Identify which cell holds the provided text, then report its (x, y) central coordinate. 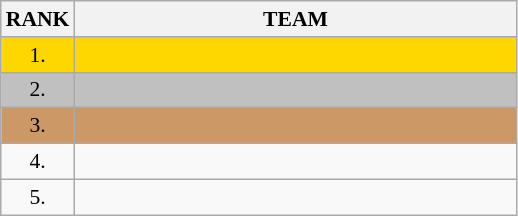
3. (38, 126)
4. (38, 162)
1. (38, 55)
TEAM (295, 19)
2. (38, 90)
RANK (38, 19)
5. (38, 197)
